Determine the [X, Y] coordinate at the center of the cell enclosing the given text.  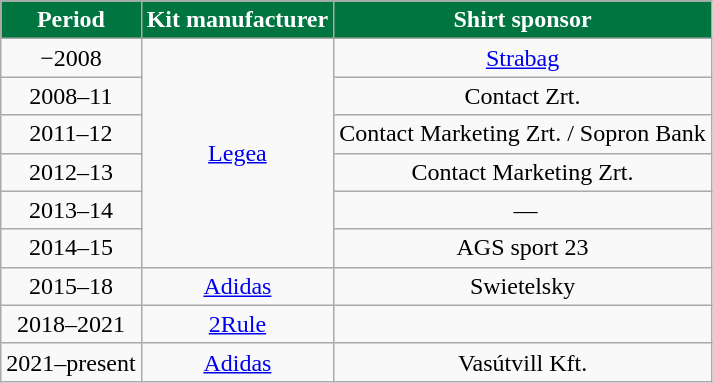
Contact Marketing Zrt. [523, 172]
Shirt sponsor [523, 20]
Period [71, 20]
Kit manufacturer [238, 20]
2Rule [238, 324]
−2008 [71, 58]
— [523, 210]
2012–13 [71, 172]
Contact Marketing Zrt. / Sopron Bank [523, 134]
Strabag [523, 58]
2011–12 [71, 134]
Vasútvill Kft. [523, 362]
2013–14 [71, 210]
Contact Zrt. [523, 96]
2018–2021 [71, 324]
2015–18 [71, 286]
AGS sport 23 [523, 248]
2008–11 [71, 96]
2021–present [71, 362]
Legea [238, 153]
2014–15 [71, 248]
Swietelsky [523, 286]
